For the text-containing cell, return its midpoint in [x, y] coordinate format. 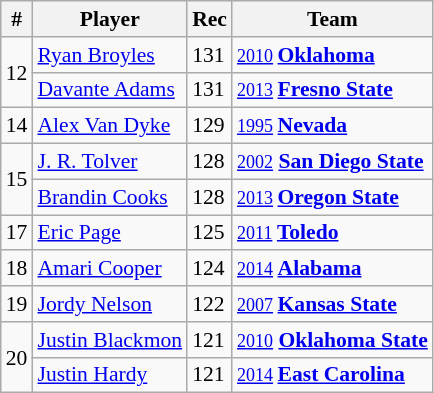
2010 Oklahoma State [332, 340]
2011 Toledo [332, 233]
Jordy Nelson [110, 304]
15 [17, 180]
2007 Kansas State [332, 304]
# [17, 19]
Player [110, 19]
19 [17, 304]
1995 Nevada [332, 126]
124 [210, 269]
122 [210, 304]
Justin Blackmon [110, 340]
Brandin Cooks [110, 197]
2010 Oklahoma [332, 55]
Team [332, 19]
125 [210, 233]
Justin Hardy [110, 375]
Rec [210, 19]
2013 Oregon State [332, 197]
Davante Adams [110, 90]
J. R. Tolver [110, 162]
14 [17, 126]
Amari Cooper [110, 269]
Ryan Broyles [110, 55]
Eric Page [110, 233]
2014 Alabama [332, 269]
20 [17, 358]
18 [17, 269]
129 [210, 126]
12 [17, 72]
Alex Van Dyke [110, 126]
2014 East Carolina [332, 375]
2002 San Diego State [332, 162]
2013 Fresno State [332, 90]
17 [17, 233]
